Output the [x, y] coordinate of the center of the cell containing the given text.  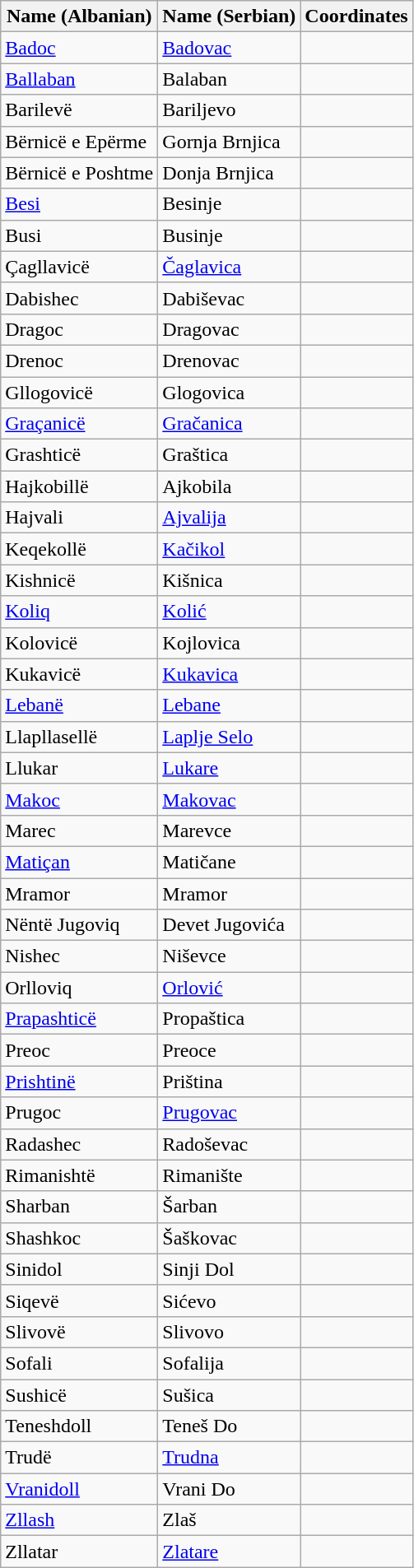
Sinji Dol [229, 1269]
Orlloviq [79, 988]
Bariljevo [229, 110]
Graštica [229, 455]
Kišnica [229, 580]
Prishtinë [79, 1082]
Sušica [229, 1395]
Prapashticë [79, 1019]
Radashec [79, 1144]
Trudna [229, 1458]
Besinje [229, 204]
Lukare [229, 768]
Laplje Selo [229, 737]
Šarban [229, 1207]
Sofali [79, 1363]
Sinidol [79, 1269]
Vranidoll [79, 1489]
Rimanište [229, 1175]
Devet Jugovića [229, 925]
Name (Serbian) [229, 16]
Donja Brnjica [229, 173]
Slivovë [79, 1332]
Zllash [79, 1520]
Čaglavica [229, 267]
Kukavicë [79, 674]
Nëntë Jugoviq [79, 925]
Makovac [229, 799]
Matičane [229, 862]
Preoce [229, 1050]
Llapllasellë [79, 737]
Makoc [79, 799]
Marevce [229, 831]
Dragoc [79, 329]
Hajkobillë [79, 486]
Lebane [229, 705]
Sushicë [79, 1395]
Ballaban [79, 79]
Prugovac [229, 1113]
Çagllavicë [79, 267]
Gračanica [229, 424]
Name (Albanian) [79, 16]
Radoševac [229, 1144]
Kishnicë [79, 580]
Bërnicë e Epërme [79, 142]
Zlatare [229, 1552]
Badoc [79, 48]
Siqevë [79, 1300]
Slivovo [229, 1332]
Graçanicë [79, 424]
Balaban [229, 79]
Gornja Brnjica [229, 142]
Teneš Do [229, 1426]
Busi [79, 235]
Bërnicë e Poshtme [79, 173]
Kačikol [229, 549]
Teneshdoll [79, 1426]
Dragovac [229, 329]
Kojlovica [229, 643]
Orlović [229, 988]
Kolić [229, 612]
Vrani Do [229, 1489]
Shashkoc [79, 1238]
Kolovicë [79, 643]
Kukavica [229, 674]
Marec [79, 831]
Businje [229, 235]
Zlaš [229, 1520]
Lebanë [79, 705]
Ajkobila [229, 486]
Šaškovac [229, 1238]
Niševce [229, 956]
Ajvalija [229, 518]
Hajvali [79, 518]
Keqekollë [79, 549]
Matiçan [79, 862]
Drenoc [79, 361]
Prugoc [79, 1113]
Nishec [79, 956]
Dabiševac [229, 298]
Drenovac [229, 361]
Koliq [79, 612]
Grashticë [79, 455]
Priština [229, 1082]
Gllogovicë [79, 393]
Barilevë [79, 110]
Sofalija [229, 1363]
Llukar [79, 768]
Trudë [79, 1458]
Propaštica [229, 1019]
Preoc [79, 1050]
Zllatar [79, 1552]
Dabishec [79, 298]
Badovac [229, 48]
Glogovica [229, 393]
Besi [79, 204]
Sićevo [229, 1300]
Sharban [79, 1207]
Rimanishtë [79, 1175]
Coordinates [356, 16]
